Capture the cell that displays the provided text and extract its [x, y] central coordinate. 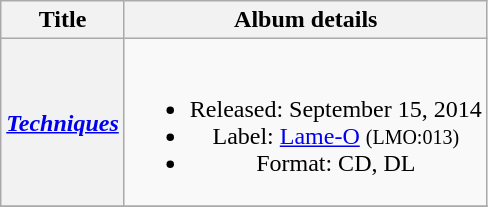
Title [63, 20]
Techniques [63, 122]
Released: September 15, 2014Label: Lame-O (LMO:013)Format: CD, DL [306, 122]
Album details [306, 20]
